Provide the [X, Y] coordinate of the cell's center where the given text is located.  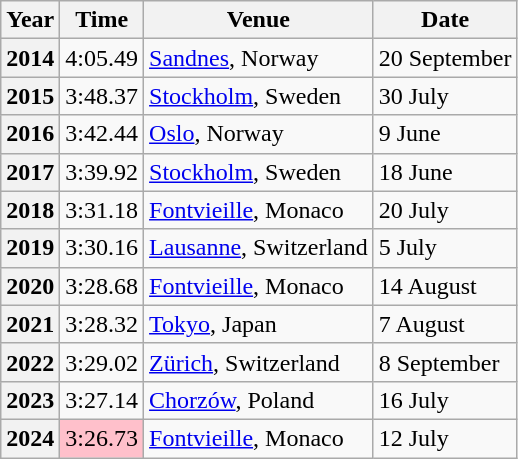
Oslo, Norway [259, 134]
Zürich, Switzerland [259, 362]
2024 [30, 438]
2015 [30, 96]
Lausanne, Switzerland [259, 248]
20 September [445, 58]
30 July [445, 96]
5 July [445, 248]
2020 [30, 286]
Date [445, 20]
2014 [30, 58]
Chorzów, Poland [259, 400]
2017 [30, 172]
3:42.44 [102, 134]
Tokyo, Japan [259, 324]
3:39.92 [102, 172]
14 August [445, 286]
Sandnes, Norway [259, 58]
2016 [30, 134]
3:28.32 [102, 324]
9 June [445, 134]
3:28.68 [102, 286]
2022 [30, 362]
8 September [445, 362]
2023 [30, 400]
18 June [445, 172]
3:31.18 [102, 210]
3:26.73 [102, 438]
3:27.14 [102, 400]
3:29.02 [102, 362]
2019 [30, 248]
7 August [445, 324]
Time [102, 20]
16 July [445, 400]
4:05.49 [102, 58]
2021 [30, 324]
20 July [445, 210]
2018 [30, 210]
Venue [259, 20]
12 July [445, 438]
3:30.16 [102, 248]
3:48.37 [102, 96]
Year [30, 20]
